Detect which cell encompasses the target text, then output its [x, y] center coordinate. 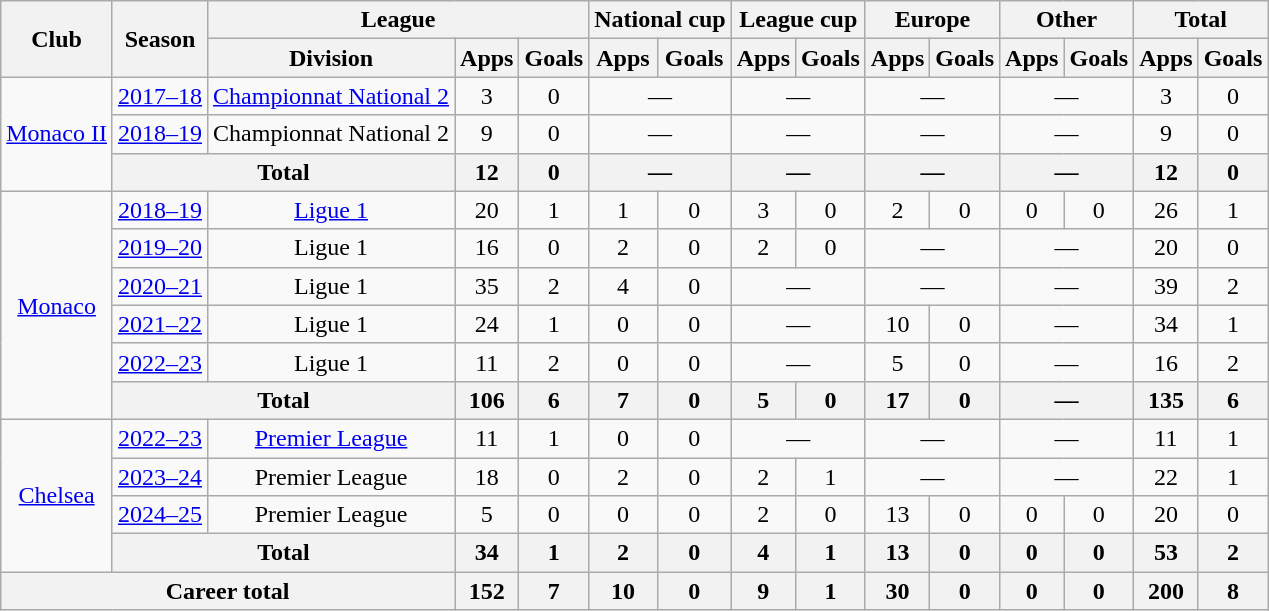
2017–18 [160, 96]
Career total [228, 591]
2024–25 [160, 515]
National cup [660, 20]
Europe [932, 20]
26 [1166, 210]
Club [57, 39]
2021–22 [160, 324]
53 [1166, 553]
Season [160, 39]
152 [487, 591]
8 [1233, 591]
Monaco [57, 305]
Division [332, 58]
200 [1166, 591]
Monaco II [57, 134]
106 [487, 400]
2019–20 [160, 248]
35 [487, 286]
2023–24 [160, 477]
Chelsea [57, 495]
League cup [798, 20]
17 [897, 400]
135 [1166, 400]
39 [1166, 286]
24 [487, 324]
Other [1067, 20]
League [398, 20]
18 [487, 477]
30 [897, 591]
2020–21 [160, 286]
22 [1166, 477]
